Capture the cell that displays the provided text and extract its [x, y] central coordinate. 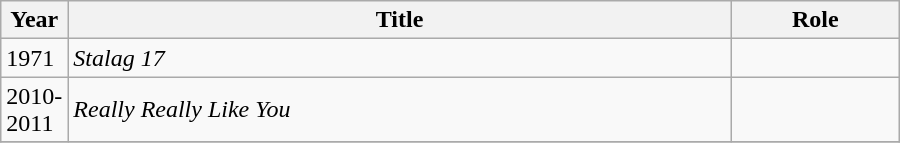
Title [400, 20]
Really Really Like You [400, 110]
Role [815, 20]
2010-2011 [34, 110]
Year [34, 20]
1971 [34, 58]
Stalag 17 [400, 58]
